From the cell containing the given text, extract its center point as [x, y] coordinate. 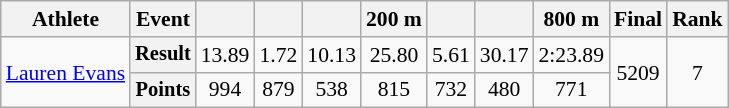
5209 [638, 72]
Result [163, 55]
10.13 [332, 55]
538 [332, 90]
1.72 [278, 55]
7 [698, 72]
Rank [698, 19]
5.61 [451, 55]
30.17 [504, 55]
815 [394, 90]
13.89 [226, 55]
2:23.89 [572, 55]
Event [163, 19]
Athlete [66, 19]
25.80 [394, 55]
Points [163, 90]
480 [504, 90]
Final [638, 19]
200 m [394, 19]
800 m [572, 19]
994 [226, 90]
Lauren Evans [66, 72]
879 [278, 90]
771 [572, 90]
732 [451, 90]
